Return the (x, y) coordinate for the center point of the cell that contains the specified text.  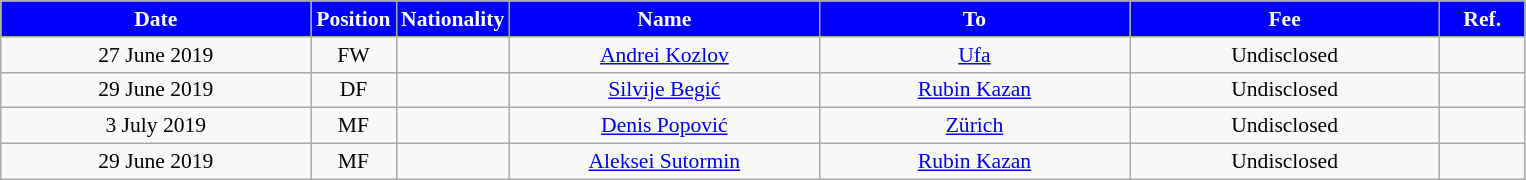
Silvije Begić (664, 90)
Denis Popović (664, 126)
DF (354, 90)
Zürich (974, 126)
FW (354, 55)
Position (354, 19)
27 June 2019 (156, 55)
Aleksei Sutormin (664, 162)
Nationality (452, 19)
Andrei Kozlov (664, 55)
Name (664, 19)
Ref. (1482, 19)
Fee (1285, 19)
Date (156, 19)
Ufa (974, 55)
3 July 2019 (156, 126)
To (974, 19)
